Pinpoint the cell where the given text exists, returning its (X, Y) midpoint coordinate. 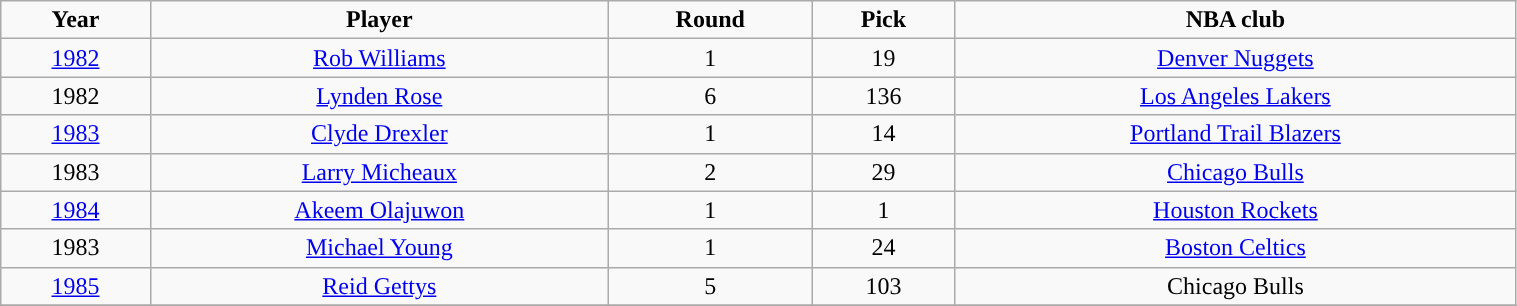
Reid Gettys (379, 286)
1984 (76, 210)
Clyde Drexler (379, 134)
103 (884, 286)
Player (379, 20)
Portland Trail Blazers (1236, 134)
Michael Young (379, 248)
Akeem Olajuwon (379, 210)
Houston Rockets (1236, 210)
2 (710, 172)
Los Angeles Lakers (1236, 96)
1985 (76, 286)
14 (884, 134)
Round (710, 20)
Boston Celtics (1236, 248)
Rob Williams (379, 58)
136 (884, 96)
Denver Nuggets (1236, 58)
19 (884, 58)
24 (884, 248)
Year (76, 20)
Lynden Rose (379, 96)
Pick (884, 20)
Larry Micheaux (379, 172)
29 (884, 172)
5 (710, 286)
NBA club (1236, 20)
6 (710, 96)
